Locate the cell with the specified text and output its (x, y) center coordinate. 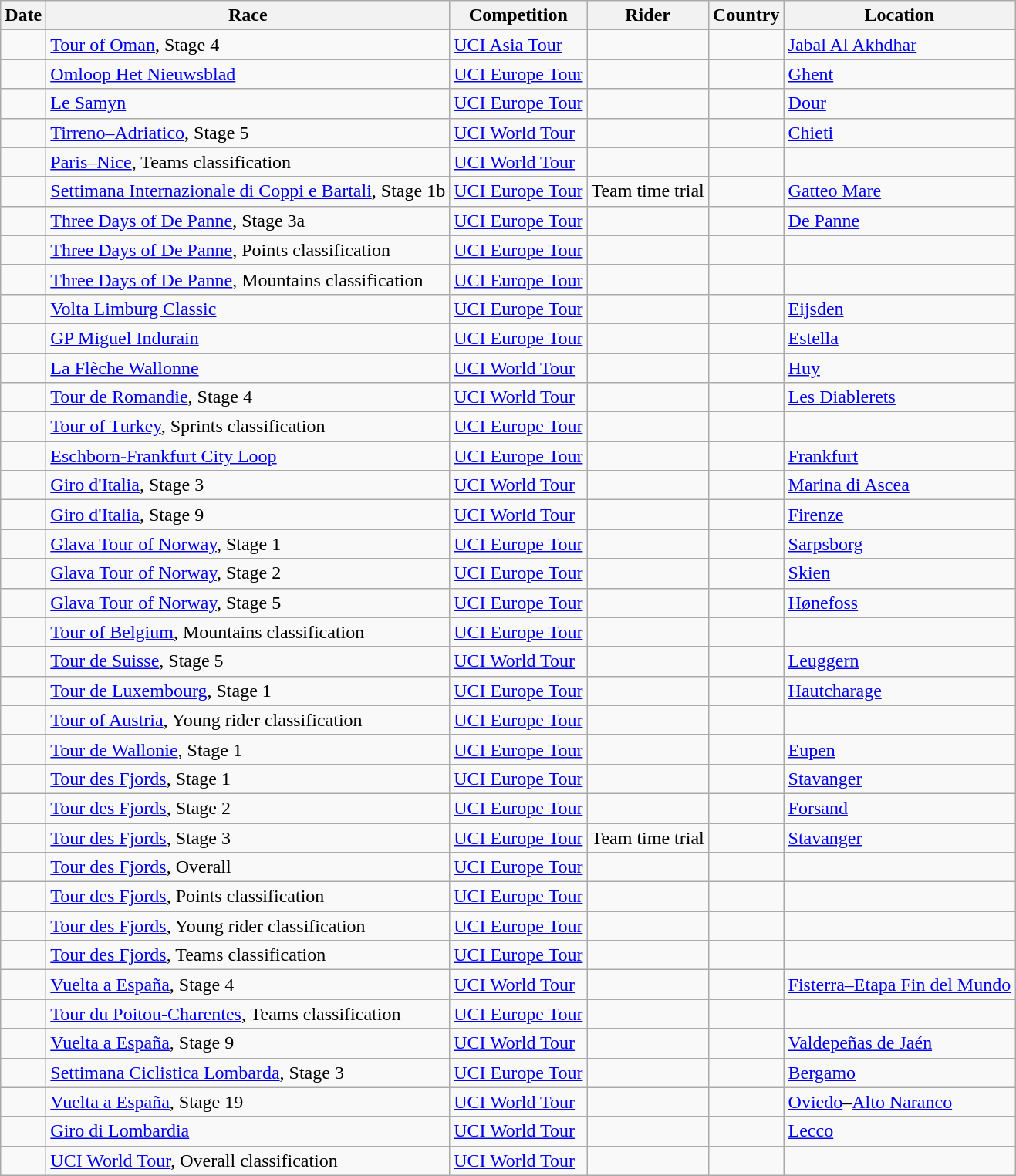
Valdepeñas de Jaén (900, 1043)
Giro d'Italia, Stage 3 (248, 485)
Tour des Fjords, Stage 1 (248, 779)
Fisterra–Etapa Fin del Mundo (900, 985)
Three Days of De Panne, Points classification (248, 250)
Bergamo (900, 1073)
Dour (900, 103)
Tour des Fjords, Stage 2 (248, 808)
UCI Asia Tour (518, 45)
Tour des Fjords, Stage 3 (248, 837)
Omloop Het Nieuwsblad (248, 74)
Giro d'Italia, Stage 9 (248, 515)
Tour of Austria, Young rider classification (248, 720)
Tour des Fjords, Young rider classification (248, 926)
Skien (900, 573)
Country (746, 15)
Leuggern (900, 661)
Gatteo Mare (900, 191)
Rider (648, 15)
Les Diablerets (900, 397)
Settimana Internazionale di Coppi e Bartali, Stage 1b (248, 191)
Tour du Poitou-Charentes, Teams classification (248, 1014)
GP Miguel Indurain (248, 338)
Race (248, 15)
Lecco (900, 1131)
Eschborn-Frankfurt City Loop (248, 456)
Three Days of De Panne, Mountains classification (248, 279)
Competition (518, 15)
Chieti (900, 133)
Eupen (900, 749)
Firenze (900, 515)
Tour des Fjords, Overall (248, 867)
Glava Tour of Norway, Stage 2 (248, 573)
De Panne (900, 221)
UCI World Tour, Overall classification (248, 1161)
Oviedo–Alto Naranco (900, 1102)
Vuelta a España, Stage 19 (248, 1102)
Paris–Nice, Teams classification (248, 162)
Location (900, 15)
Volta Limburg Classic (248, 309)
Glava Tour of Norway, Stage 5 (248, 603)
Tour of Turkey, Sprints classification (248, 427)
Settimana Ciclistica Lombarda, Stage 3 (248, 1073)
Vuelta a España, Stage 4 (248, 985)
Estella (900, 338)
Glava Tour of Norway, Stage 1 (248, 544)
Tour of Belgium, Mountains classification (248, 632)
Vuelta a España, Stage 9 (248, 1043)
Tour des Fjords, Teams classification (248, 955)
Le Samyn (248, 103)
Jabal Al Akhdhar (900, 45)
Tour de Luxembourg, Stage 1 (248, 691)
Three Days of De Panne, Stage 3a (248, 221)
Eijsden (900, 309)
Tour des Fjords, Points classification (248, 897)
Ghent (900, 74)
Huy (900, 368)
Tour of Oman, Stage 4 (248, 45)
Date (23, 15)
Tour de Wallonie, Stage 1 (248, 749)
Forsand (900, 808)
Tirreno–Adriatico, Stage 5 (248, 133)
La Flèche Wallonne (248, 368)
Giro di Lombardia (248, 1131)
Tour de Suisse, Stage 5 (248, 661)
Tour de Romandie, Stage 4 (248, 397)
Marina di Ascea (900, 485)
Frankfurt (900, 456)
Hønefoss (900, 603)
Sarpsborg (900, 544)
Hautcharage (900, 691)
